Detect which cell encompasses the target text, then output its (X, Y) center coordinate. 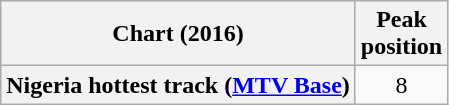
Nigeria hottest track (MTV Base) (178, 85)
8 (401, 85)
Peakposition (401, 34)
Chart (2016) (178, 34)
